Return (X, Y) of the center of cell containing provided text 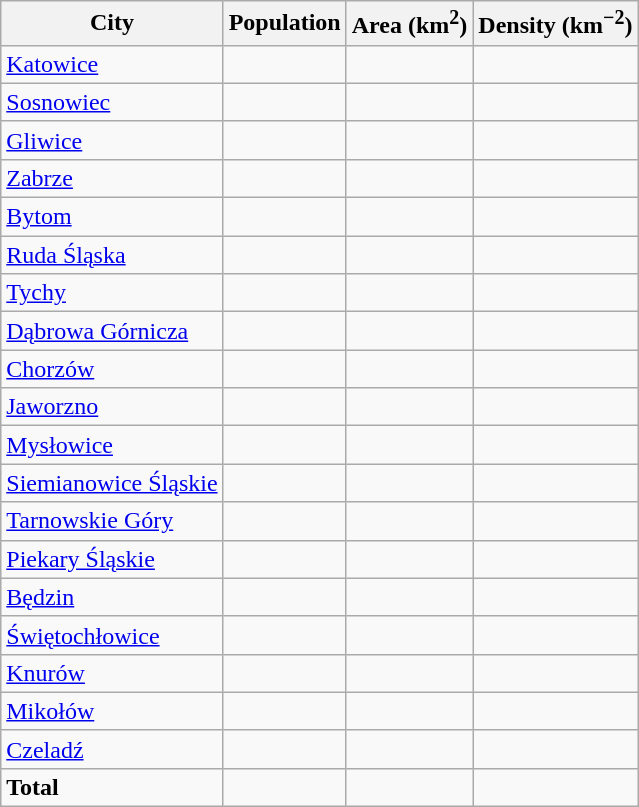
Total (112, 787)
Area (km2) (410, 24)
Knurów (112, 673)
Piekary Śląskie (112, 559)
Tarnowskie Góry (112, 521)
Sosnowiec (112, 102)
Jaworzno (112, 407)
City (112, 24)
Density (km−2) (556, 24)
Będzin (112, 597)
Population (284, 24)
Dąbrowa Górnicza (112, 331)
Tychy (112, 293)
Mikołów (112, 711)
Katowice (112, 64)
Świętochłowice (112, 635)
Mysłowice (112, 445)
Ruda Śląska (112, 255)
Czeladź (112, 749)
Bytom (112, 217)
Siemianowice Śląskie (112, 483)
Gliwice (112, 140)
Chorzów (112, 369)
Zabrze (112, 178)
